Find where the given text appears and provide that cell's center as (X, Y) coordinate. 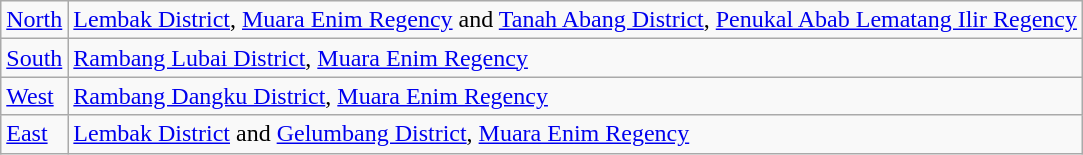
West (34, 96)
Rambang Lubai District, Muara Enim Regency (576, 58)
Lembak District and Gelumbang District, Muara Enim Regency (576, 134)
South (34, 58)
Lembak District, Muara Enim Regency and Tanah Abang District, Penukal Abab Lematang Ilir Regency (576, 20)
Rambang Dangku District, Muara Enim Regency (576, 96)
East (34, 134)
North (34, 20)
